Provide the (x, y) coordinate of the cell's center where the given text is located.  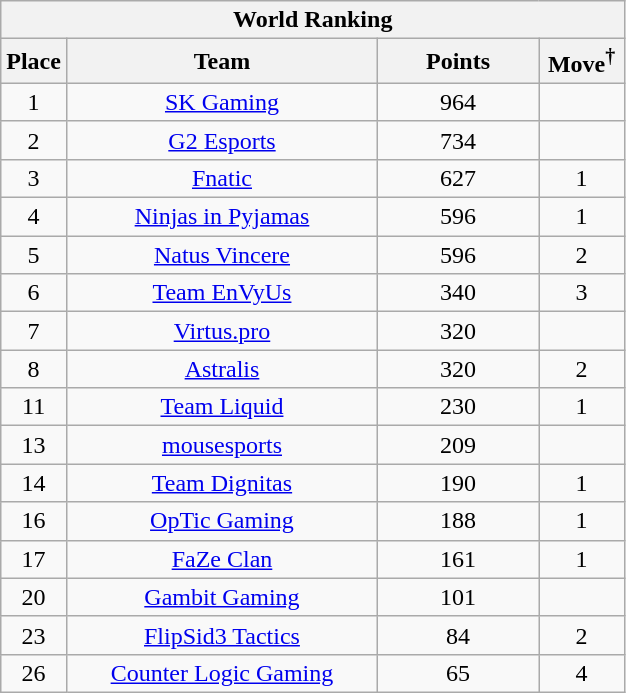
Move† (582, 62)
mousesports (222, 445)
Virtus.pro (222, 331)
20 (34, 597)
FlipSid3 Tactics (222, 635)
Team (222, 62)
16 (34, 521)
188 (458, 521)
Team Liquid (222, 407)
7 (34, 331)
627 (458, 178)
OpTic Gaming (222, 521)
11 (34, 407)
13 (34, 445)
Team EnVyUs (222, 293)
6 (34, 293)
734 (458, 140)
Team Dignitas (222, 483)
17 (34, 559)
FaZe Clan (222, 559)
Fnatic (222, 178)
65 (458, 673)
Ninjas in Pyjamas (222, 217)
8 (34, 369)
World Ranking (313, 20)
230 (458, 407)
Place (34, 62)
84 (458, 635)
964 (458, 102)
14 (34, 483)
Gambit Gaming (222, 597)
Counter Logic Gaming (222, 673)
190 (458, 483)
23 (34, 635)
101 (458, 597)
340 (458, 293)
SK Gaming (222, 102)
G2 Esports (222, 140)
161 (458, 559)
26 (34, 673)
5 (34, 255)
Natus Vincere (222, 255)
209 (458, 445)
Points (458, 62)
Astralis (222, 369)
